Provide the (X, Y) coordinate of the cell's center where the given text is located.  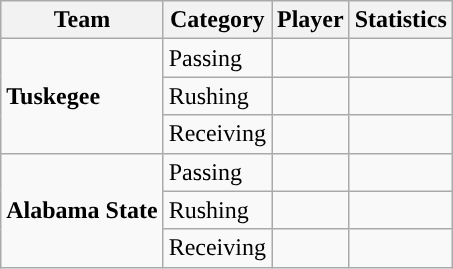
Team (82, 20)
Alabama State (82, 210)
Player (311, 20)
Statistics (400, 20)
Tuskegee (82, 96)
Category (217, 20)
